Capture the cell that displays the provided text and extract its (X, Y) central coordinate. 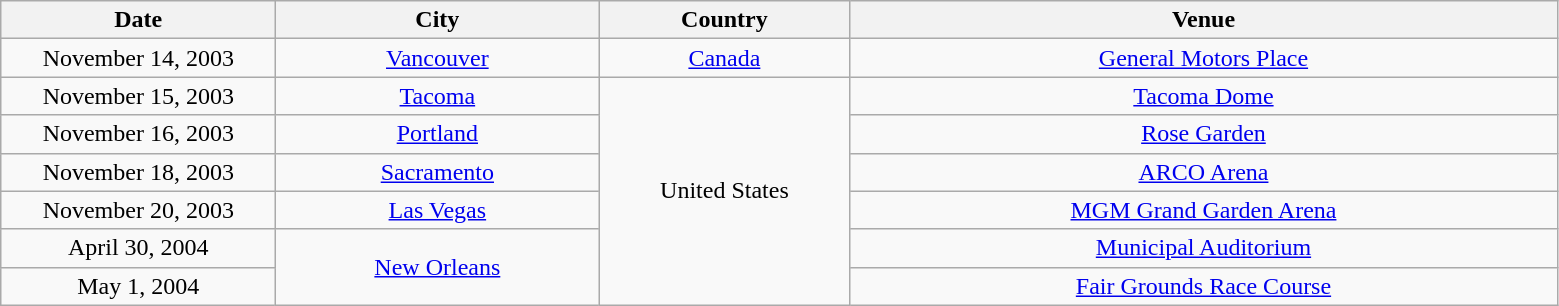
Las Vegas (438, 210)
New Orleans (438, 267)
Canada (724, 58)
Fair Grounds Race Course (1204, 286)
November 14, 2003 (138, 58)
City (438, 20)
Sacramento (438, 172)
Country (724, 20)
Venue (1204, 20)
Portland (438, 134)
Municipal Auditorium (1204, 248)
November 18, 2003 (138, 172)
Rose Garden (1204, 134)
Date (138, 20)
November 15, 2003 (138, 96)
General Motors Place (1204, 58)
May 1, 2004 (138, 286)
ARCO Arena (1204, 172)
MGM Grand Garden Arena (1204, 210)
Tacoma (438, 96)
United States (724, 191)
November 16, 2003 (138, 134)
Tacoma Dome (1204, 96)
Vancouver (438, 58)
November 20, 2003 (138, 210)
April 30, 2004 (138, 248)
